Identify which cell holds the provided text, then report its [X, Y] central coordinate. 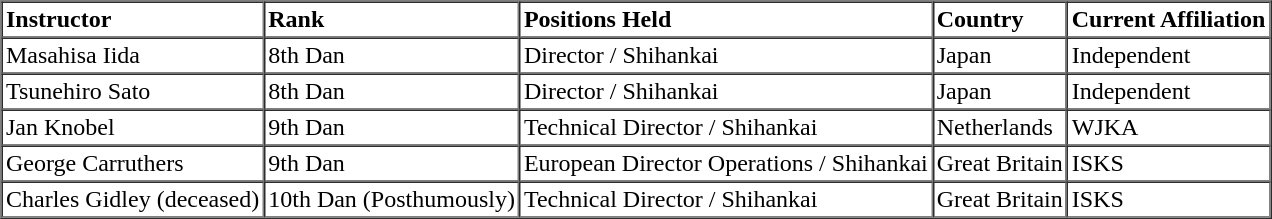
Netherlands [1000, 128]
Tsunehiro Sato [133, 92]
George Carruthers [133, 164]
Masahisa Iida [133, 56]
Jan Knobel [133, 128]
European Director Operations / Shihankai [726, 164]
WJKA [1168, 128]
Country [1000, 20]
Current Affiliation [1168, 20]
Charles Gidley (deceased) [133, 200]
10th Dan (Posthumously) [392, 200]
Rank [392, 20]
Positions Held [726, 20]
Instructor [133, 20]
